Capture the cell that displays the provided text and extract its (x, y) central coordinate. 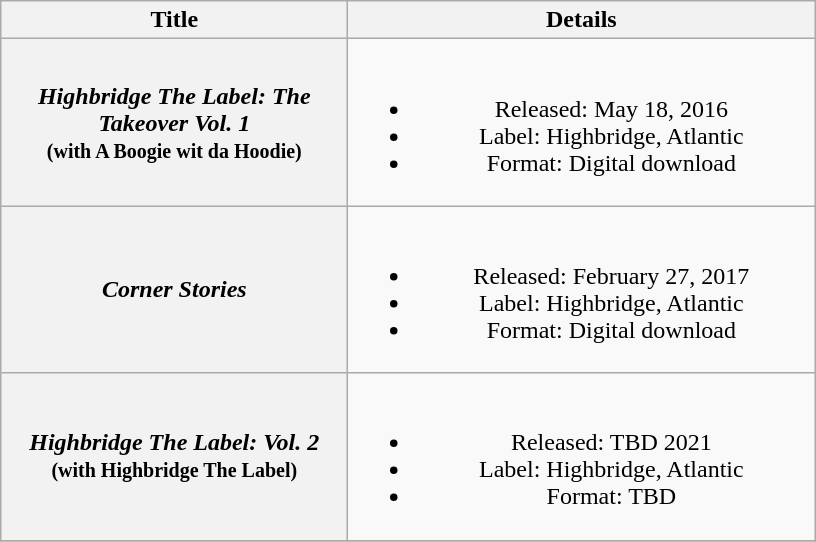
Title (174, 20)
Released: February 27, 2017Label: Highbridge, AtlanticFormat: Digital download (582, 290)
Corner Stories (174, 290)
Highbridge The Label: The Takeover Vol. 1(with A Boogie wit da Hoodie) (174, 122)
Highbridge The Label: Vol. 2(with Highbridge The Label) (174, 456)
Details (582, 20)
Released: TBD 2021Label: Highbridge, AtlanticFormat: TBD (582, 456)
Released: May 18, 2016Label: Highbridge, AtlanticFormat: Digital download (582, 122)
